Pinpoint the cell where the given text exists, returning its (x, y) midpoint coordinate. 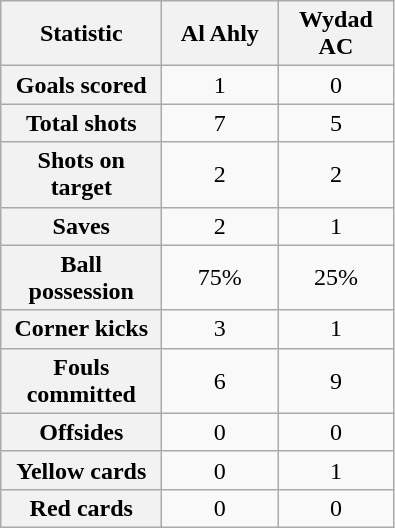
6 (220, 380)
Yellow cards (82, 470)
Al Ahly (220, 34)
Ball possession (82, 278)
Fouls committed (82, 380)
Saves (82, 226)
Wydad AC (336, 34)
Red cards (82, 508)
25% (336, 278)
Total shots (82, 123)
Goals scored (82, 85)
Corner kicks (82, 329)
Offsides (82, 432)
75% (220, 278)
Statistic (82, 34)
9 (336, 380)
Shots on target (82, 174)
3 (220, 329)
5 (336, 123)
7 (220, 123)
